Extract the (x, y) coordinate from the center of the cell holding the provided text.  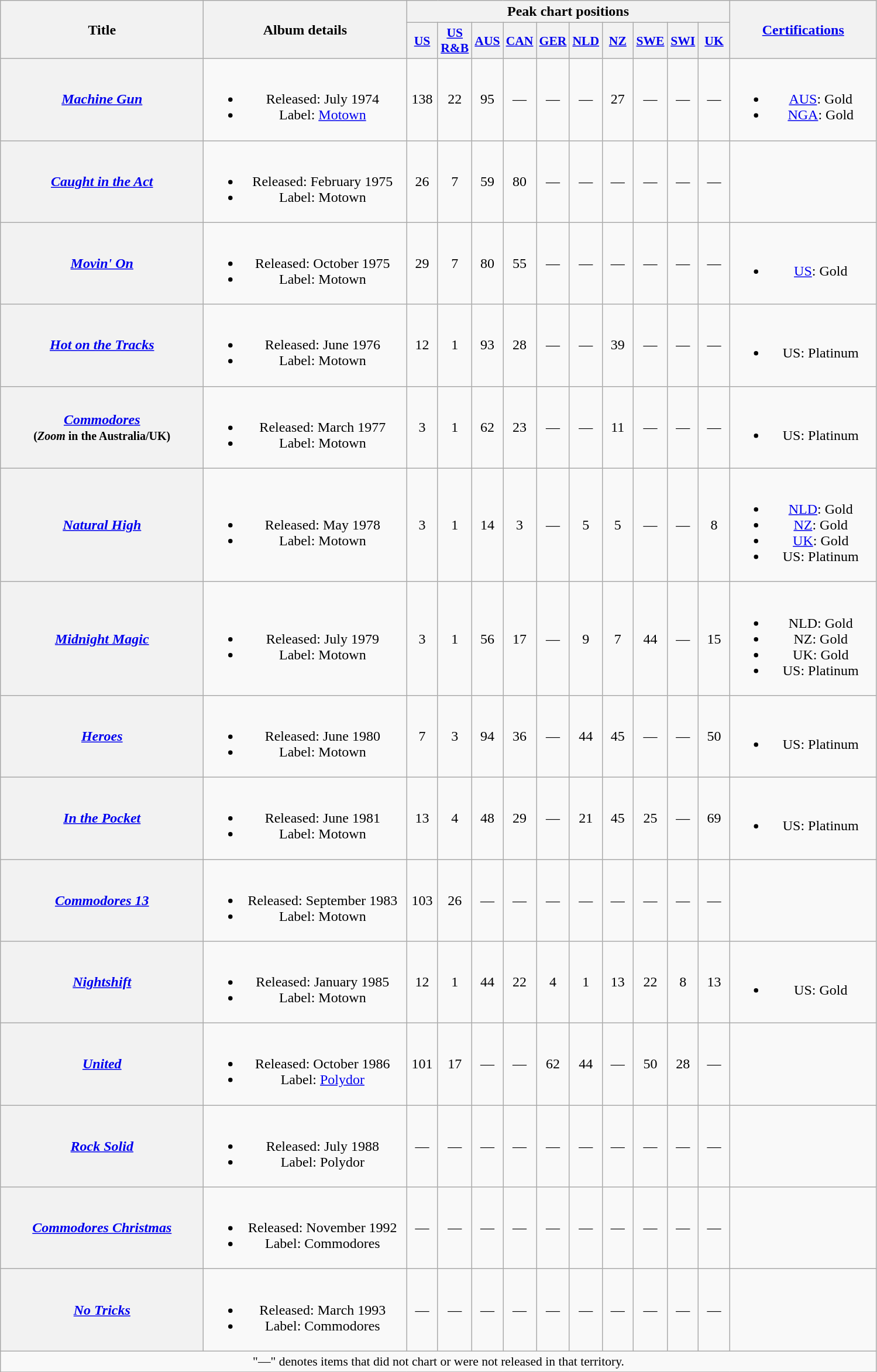
138 (422, 99)
Hot on the Tracks (102, 345)
101 (422, 1064)
95 (487, 99)
Released: October 1986Label: Polydor (305, 1064)
Released: June 1981Label: Motown (305, 818)
Album details (305, 29)
Peak chart positions (568, 12)
94 (487, 736)
Released: March 1977Label: Motown (305, 427)
NLD (586, 41)
Natural High (102, 525)
14 (487, 525)
59 (487, 181)
69 (714, 818)
Released: March 1993Label: Commodores (305, 1310)
Midnight Magic (102, 638)
Commodores Christmas (102, 1228)
103 (422, 900)
Released: September 1983Label: Motown (305, 900)
UK (714, 41)
GER (553, 41)
21 (586, 818)
Rock Solid (102, 1146)
CAN (520, 41)
93 (487, 345)
Released: January 1985Label: Motown (305, 982)
Released: July 1974Label: Motown (305, 99)
In the Pocket (102, 818)
Certifications (803, 29)
US (422, 41)
Heroes (102, 736)
55 (520, 263)
Released: July 1988Label: Polydor (305, 1146)
23 (520, 427)
36 (520, 736)
15 (714, 638)
27 (618, 99)
Movin' On (102, 263)
48 (487, 818)
AUS: GoldNGA: Gold (803, 99)
Commodores(Zoom in the Australia/UK) (102, 427)
Released: May 1978Label: Motown (305, 525)
No Tricks (102, 1310)
Released: October 1975Label: Motown (305, 263)
9 (586, 638)
56 (487, 638)
Released: June 1980Label: Motown (305, 736)
Caught in the Act (102, 181)
Nightshift (102, 982)
AUS (487, 41)
USR&B (455, 41)
Released: February 1975Label: Motown (305, 181)
Machine Gun (102, 99)
11 (618, 427)
Commodores 13 (102, 900)
Released: November 1992Label: Commodores (305, 1228)
"—" denotes items that did not chart or were not released in that territory. (439, 1361)
Title (102, 29)
Released: July 1979Label: Motown (305, 638)
Released: June 1976Label: Motown (305, 345)
NZ (618, 41)
SWE (650, 41)
United (102, 1064)
39 (618, 345)
SWI (683, 41)
25 (650, 818)
